Determine the (X, Y) coordinate at the center of the cell enclosing the given text.  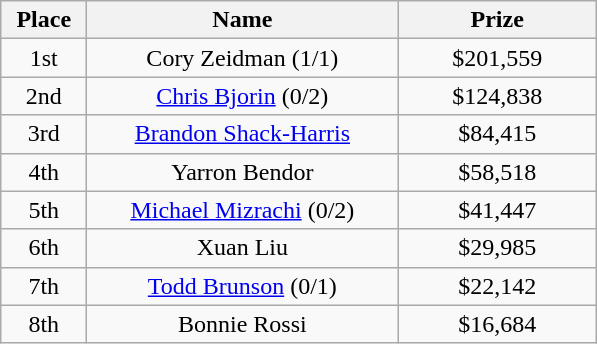
3rd (44, 134)
1st (44, 58)
5th (44, 210)
$124,838 (498, 96)
Prize (498, 20)
$41,447 (498, 210)
Xuan Liu (242, 248)
$58,518 (498, 172)
$29,985 (498, 248)
$16,684 (498, 324)
$22,142 (498, 286)
4th (44, 172)
Brandon Shack-Harris (242, 134)
$201,559 (498, 58)
2nd (44, 96)
8th (44, 324)
Place (44, 20)
Todd Brunson (0/1) (242, 286)
Name (242, 20)
Bonnie Rossi (242, 324)
6th (44, 248)
Yarron Bendor (242, 172)
$84,415 (498, 134)
Chris Bjorin (0/2) (242, 96)
7th (44, 286)
Cory Zeidman (1/1) (242, 58)
Michael Mizrachi (0/2) (242, 210)
